Scan for the cell matching the given text and deliver its [X, Y] coordinate at center. 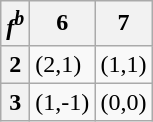
(0,0) [124, 102]
(1,-1) [62, 102]
7 [124, 24]
fb [16, 24]
2 [16, 64]
6 [62, 24]
(2,1) [62, 64]
3 [16, 102]
(1,1) [124, 64]
